Extract the [x, y] coordinate from the center of the cell holding the provided text.  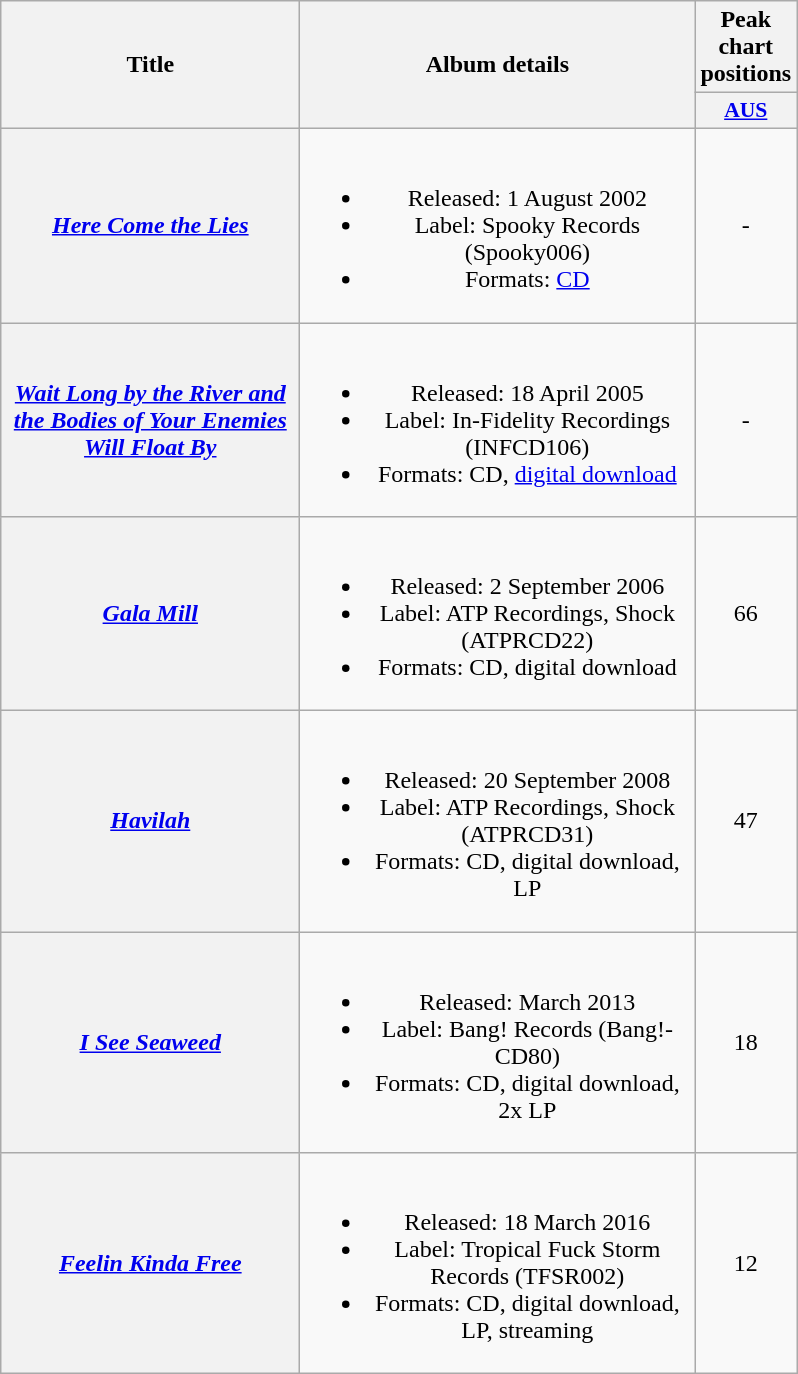
18 [746, 1042]
Released: 1 August 2002Label: Spooky Records (Spooky006)Formats: CD [498, 225]
Released: 18 March 2016Label: Tropical Fuck Storm Records (TFSR002)Formats: CD, digital download, LP, streaming [498, 1264]
Released: March 2013Label: Bang! Records (Bang!-CD80)Formats: CD, digital download, 2x LP [498, 1042]
Released: 20 September 2008Label: ATP Recordings, Shock (ATPRCD31)Formats: CD, digital download, LP [498, 822]
Title [150, 65]
Havilah [150, 822]
Peak chart positions [746, 47]
12 [746, 1264]
Released: 18 April 2005Label: In-Fidelity Recordings (INFCD106)Formats: CD, digital download [498, 419]
Gala Mill [150, 614]
Album details [498, 65]
AUS [746, 111]
Wait Long by the River and the Bodies of Your Enemies Will Float By [150, 419]
47 [746, 822]
I See Seaweed [150, 1042]
66 [746, 614]
Released: 2 September 2006Label: ATP Recordings, Shock (ATPRCD22)Formats: CD, digital download [498, 614]
Feelin Kinda Free [150, 1264]
Here Come the Lies [150, 225]
